Provide the [x, y] coordinate of the cell's center where the given text is located.  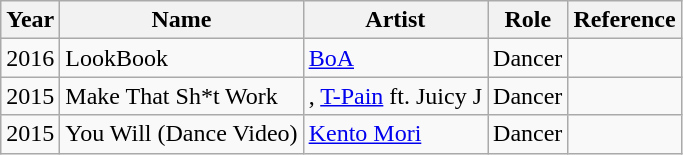
Reference [624, 20]
Year [30, 20]
Artist [395, 20]
, T-Pain ft. Juicy J [395, 96]
2016 [30, 58]
Make That Sh*t Work [182, 96]
Role [528, 20]
You Will (Dance Video) [182, 134]
Kento Mori [395, 134]
BoA [395, 58]
LookBook [182, 58]
Name [182, 20]
